Scan for the cell matching the given text and deliver its (x, y) coordinate at center. 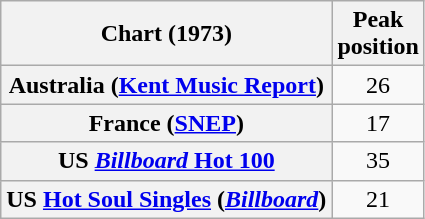
Peakposition (378, 34)
35 (378, 161)
France (SNEP) (166, 123)
US Billboard Hot 100 (166, 161)
17 (378, 123)
21 (378, 199)
Chart (1973) (166, 34)
US Hot Soul Singles (Billboard) (166, 199)
26 (378, 85)
Australia (Kent Music Report) (166, 85)
